Identify which cell holds the provided text, then report its [x, y] central coordinate. 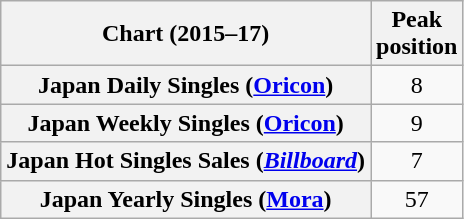
8 [417, 85]
Peakposition [417, 34]
57 [417, 199]
Japan Weekly Singles (Oricon) [186, 123]
Japan Yearly Singles (Mora) [186, 199]
Japan Daily Singles (Oricon) [186, 85]
Chart (2015–17) [186, 34]
7 [417, 161]
Japan Hot Singles Sales (Billboard) [186, 161]
9 [417, 123]
